Capture the cell that displays the provided text and extract its (x, y) central coordinate. 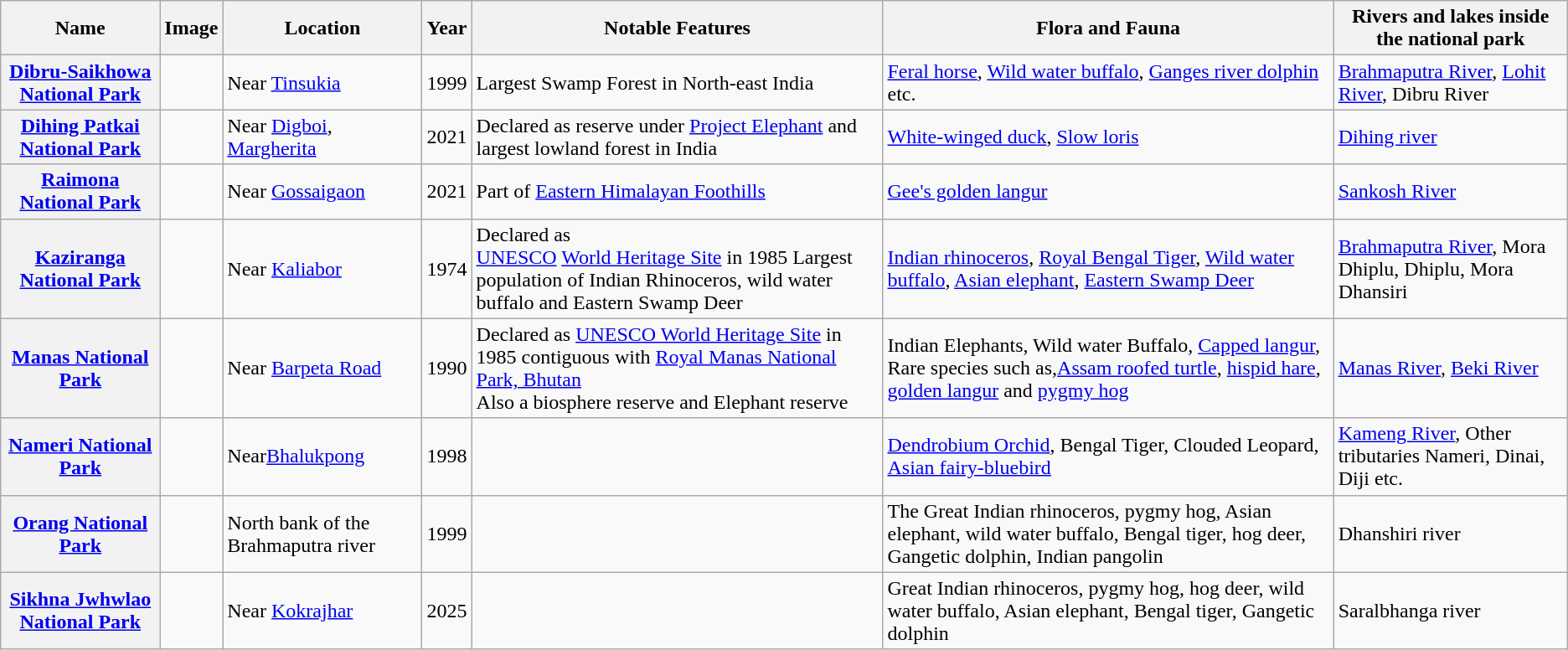
1974 (447, 268)
The Great Indian rhinoceros, pygmy hog, Asian elephant, wild water buffalo, Bengal tiger, hog deer, Gangetic dolphin, Indian pangolin (1108, 534)
Saralbhanga river (1451, 611)
Gee's golden langur (1108, 191)
Near Barpeta Road (322, 369)
1990 (447, 369)
Kaziranga National Park (80, 268)
Sankosh River (1451, 191)
Brahmaputra River, Mora Dhiplu, Dhiplu, Mora Dhansiri (1451, 268)
Year (447, 28)
Near Kokrajhar (322, 611)
Feral horse, Wild water buffalo, Ganges river dolphin etc. (1108, 82)
Manas National Park (80, 369)
Near Kaliabor (322, 268)
Indian Elephants, Wild water Buffalo, Capped langur, Rare species such as,Assam roofed turtle, hispid hare, golden langur and pygmy hog (1108, 369)
Dhanshiri river (1451, 534)
Image (191, 28)
Part of Eastern Himalayan Foothills (677, 191)
Dihing river (1451, 137)
Orang National Park (80, 534)
North bank of the Brahmaputra river (322, 534)
Largest Swamp Forest in North-east India (677, 82)
Name (80, 28)
Brahmaputra River, Lohit River, Dibru River (1451, 82)
Manas River, Beki River (1451, 369)
Notable Features (677, 28)
Flora and Fauna (1108, 28)
Near Tinsukia (322, 82)
Near Gossaigaon (322, 191)
Raimona National Park (80, 191)
Location (322, 28)
2025 (447, 611)
Kameng River, Other tributaries Nameri, Dinai, Diji etc. (1451, 457)
Declared as UNESCO World Heritage Site in 1985 contiguous with Royal Manas National Park, BhutanAlso a biosphere reserve and Elephant reserve (677, 369)
Indian rhinoceros, Royal Bengal Tiger, Wild water buffalo, Asian elephant, Eastern Swamp Deer (1108, 268)
Near Digboi, Margherita (322, 137)
Dihing Patkai National Park (80, 137)
Sikhna Jwhwlao National Park (80, 611)
Dendrobium Orchid, Bengal Tiger, Clouded Leopard, Asian fairy-bluebird (1108, 457)
Rivers and lakes inside the national park (1451, 28)
Dibru-Saikhowa National Park (80, 82)
Declared asUNESCO World Heritage Site in 1985 Largest population of Indian Rhinoceros, wild water buffalo and Eastern Swamp Deer (677, 268)
Nameri National Park (80, 457)
White-winged duck, Slow loris (1108, 137)
Declared as reserve under Project Elephant and largest lowland forest in India (677, 137)
1998 (447, 457)
NearBhalukpong (322, 457)
Great Indian rhinoceros, pygmy hog, hog deer, wild water buffalo, Asian elephant, Bengal tiger, Gangetic dolphin (1108, 611)
